Find where the given text appears and provide that cell's center as [X, Y] coordinate. 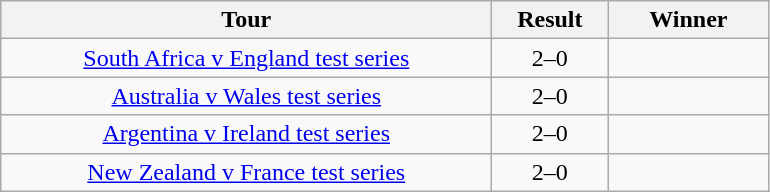
Australia v Wales test series [246, 96]
Argentina v Ireland test series [246, 134]
New Zealand v France test series [246, 172]
Tour [246, 20]
South Africa v England test series [246, 58]
Result [550, 20]
Winner [688, 20]
